Return [X, Y] of the center of cell containing provided text 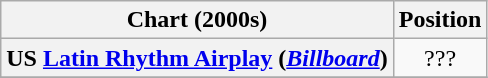
Position [440, 20]
??? [440, 58]
Chart (2000s) [197, 20]
US Latin Rhythm Airplay (Billboard) [197, 58]
